From the cell containing the given text, extract its center point as [X, Y] coordinate. 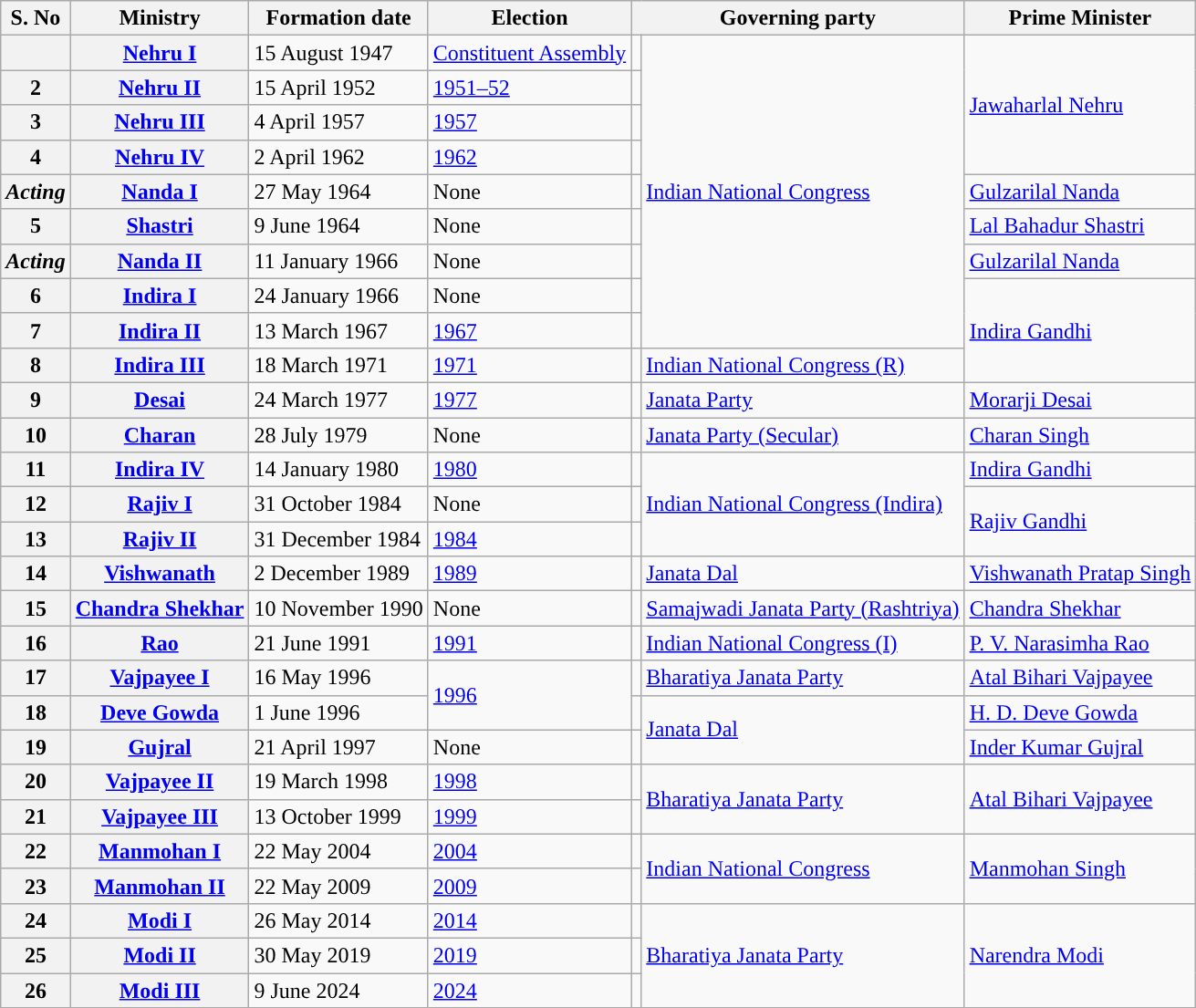
1962 [529, 157]
Nehru III [160, 122]
Modi II [160, 955]
19 [36, 747]
Manmohan Singh [1080, 868]
19 March 1998 [338, 782]
Constituent Assembly [529, 53]
23 [36, 886]
18 [36, 712]
S. No [36, 18]
25 [36, 955]
1996 [529, 695]
Narendra Modi [1080, 955]
4 [36, 157]
Vajpayee II [160, 782]
3 [36, 122]
1999 [529, 816]
Rajiv Gandhi [1080, 522]
1967 [529, 330]
9 [36, 400]
24 March 1977 [338, 400]
1 June 1996 [338, 712]
9 June 2024 [338, 990]
Manmohan I [160, 851]
1971 [529, 365]
Election [529, 18]
Indira I [160, 296]
Vajpayee III [160, 816]
Charan [160, 435]
1989 [529, 574]
Nehru I [160, 53]
Prime Minister [1080, 18]
1991 [529, 643]
31 October 1984 [338, 504]
Nehru II [160, 88]
11 [36, 470]
Nanda I [160, 192]
16 May 1996 [338, 678]
28 July 1979 [338, 435]
30 May 2019 [338, 955]
Indira II [160, 330]
2009 [529, 886]
Rajiv II [160, 539]
26 May 2014 [338, 920]
1998 [529, 782]
H. D. Deve Gowda [1080, 712]
Vishwanath Pratap Singh [1080, 574]
2 December 1989 [338, 574]
21 June 1991 [338, 643]
6 [36, 296]
Lal Bahadur Shastri [1080, 226]
Indian National Congress (I) [803, 643]
Jawaharlal Nehru [1080, 105]
15 [36, 608]
Gujral [160, 747]
2 April 1962 [338, 157]
17 [36, 678]
21 April 1997 [338, 747]
1951–52 [529, 88]
Manmohan II [160, 886]
14 [36, 574]
13 March 1967 [338, 330]
2 [36, 88]
12 [36, 504]
14 January 1980 [338, 470]
11 January 1966 [338, 261]
2014 [529, 920]
21 [36, 816]
Indira III [160, 365]
24 [36, 920]
20 [36, 782]
Nehru IV [160, 157]
Rao [160, 643]
Janata Party [803, 400]
Morarji Desai [1080, 400]
2019 [529, 955]
13 [36, 539]
Vajpayee I [160, 678]
Modi I [160, 920]
18 March 1971 [338, 365]
15 August 1947 [338, 53]
8 [36, 365]
5 [36, 226]
1957 [529, 122]
Rajiv I [160, 504]
26 [36, 990]
Janata Party (Secular) [803, 435]
2004 [529, 851]
15 April 1952 [338, 88]
27 May 1964 [338, 192]
9 June 1964 [338, 226]
Ministry [160, 18]
10 November 1990 [338, 608]
Modi III [160, 990]
Inder Kumar Gujral [1080, 747]
2024 [529, 990]
P. V. Narasimha Rao [1080, 643]
Deve Gowda [160, 712]
1977 [529, 400]
22 [36, 851]
4 April 1957 [338, 122]
Nanda II [160, 261]
Shastri [160, 226]
16 [36, 643]
Samajwadi Janata Party (Rashtriya) [803, 608]
24 January 1966 [338, 296]
Indira IV [160, 470]
31 December 1984 [338, 539]
1984 [529, 539]
Indian National Congress (R) [803, 365]
Charan Singh [1080, 435]
1980 [529, 470]
10 [36, 435]
13 October 1999 [338, 816]
Governing party [797, 18]
Vishwanath [160, 574]
22 May 2004 [338, 851]
22 May 2009 [338, 886]
Indian National Congress (Indira) [803, 504]
7 [36, 330]
Formation date [338, 18]
Desai [160, 400]
